Capture the cell that displays the provided text and extract its (X, Y) central coordinate. 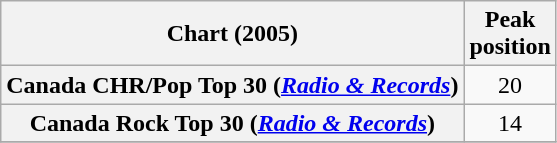
14 (510, 123)
Chart (2005) (232, 34)
Canada CHR/Pop Top 30 (Radio & Records) (232, 85)
Peakposition (510, 34)
20 (510, 85)
Canada Rock Top 30 (Radio & Records) (232, 123)
